Capture the cell that displays the provided text and extract its [X, Y] central coordinate. 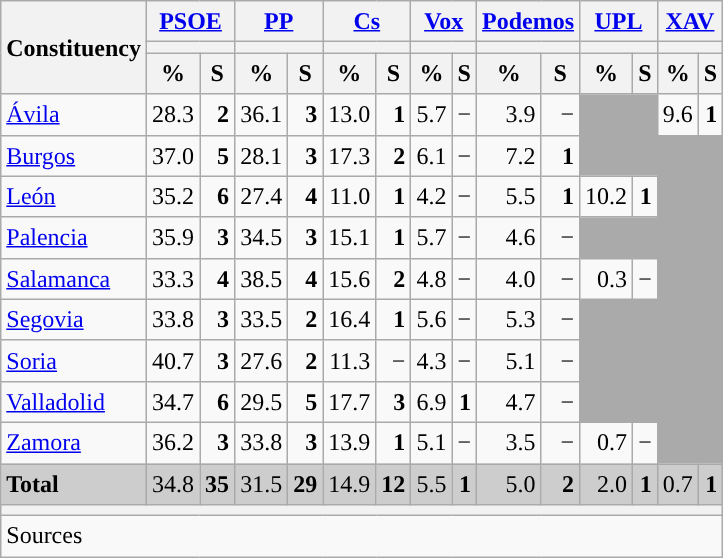
38.5 [262, 278]
35.2 [172, 196]
10.2 [606, 196]
4.7 [509, 402]
31.5 [262, 484]
7.2 [509, 156]
Valladolid [74, 402]
Sources [362, 536]
XAV [690, 22]
Palencia [74, 238]
37.0 [172, 156]
33.3 [172, 278]
Soria [74, 360]
Salamanca [74, 278]
UPL [619, 22]
Constituency [74, 48]
4.0 [509, 278]
11.0 [350, 196]
Segovia [74, 320]
40.7 [172, 360]
2.0 [606, 484]
36.2 [172, 442]
0.3 [606, 278]
4.2 [432, 196]
27.4 [262, 196]
34.5 [262, 238]
6.9 [432, 402]
PP [279, 22]
9.6 [678, 114]
4.6 [509, 238]
33.5 [262, 320]
Burgos [74, 156]
14.9 [350, 484]
León [74, 196]
13.9 [350, 442]
Ávila [74, 114]
6.1 [432, 156]
3.9 [509, 114]
27.6 [262, 360]
PSOE [190, 22]
Vox [444, 22]
34.8 [172, 484]
5.3 [509, 320]
34.7 [172, 402]
35 [218, 484]
28.1 [262, 156]
36.1 [262, 114]
3.5 [509, 442]
Total [74, 484]
12 [394, 484]
17.7 [350, 402]
5.0 [509, 484]
5.6 [432, 320]
Cs [367, 22]
4.3 [432, 360]
11.3 [350, 360]
29.5 [262, 402]
Zamora [74, 442]
Podemos [528, 22]
16.4 [350, 320]
29 [306, 484]
28.3 [172, 114]
17.3 [350, 156]
35.9 [172, 238]
15.1 [350, 238]
13.0 [350, 114]
4.8 [432, 278]
15.6 [350, 278]
